Extract the [x, y] coordinate from the center of the cell holding the provided text.  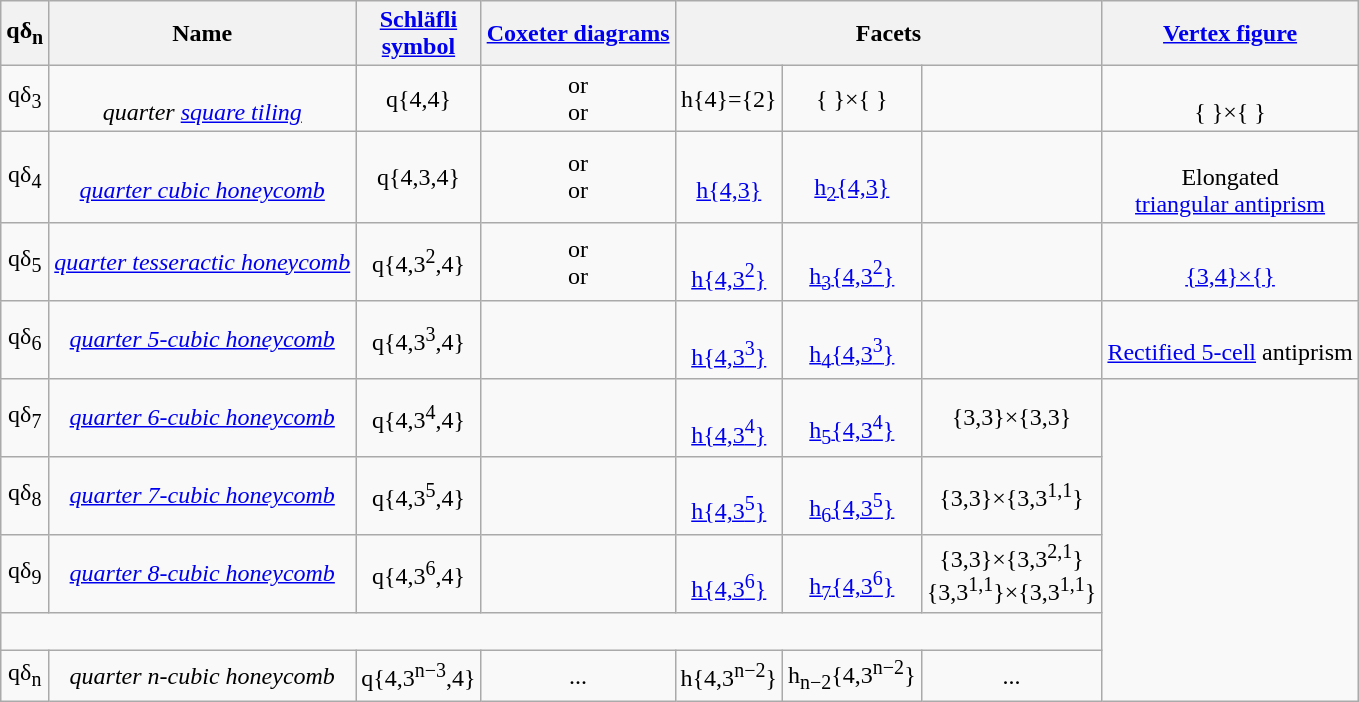
Schläflisymbol [418, 34]
h{4,3n−2} [728, 676]
h{4,34} [728, 418]
h{4,36} [728, 573]
Facets [888, 34]
h{4,35} [728, 495]
qδ3 [25, 98]
q{4,3,4} [418, 177]
h4{4,33} [852, 340]
h{4,32} [728, 262]
q{4,4} [418, 98]
{3,3}×{3,3} [1012, 418]
quarter square tiling [202, 98]
Rectified 5-cell antiprism [1230, 340]
quarter n-cubic honeycomb [202, 676]
quarter 8-cubic honeycomb [202, 573]
quarter 5-cubic honeycomb [202, 340]
qδ6 [25, 340]
Vertex figure [1230, 34]
q{4,34,4} [418, 418]
{3,3}×{3,31,1} [1012, 495]
hn−2{4,3n−2} [852, 676]
q{4,35,4} [418, 495]
q{4,3n−3,4} [418, 676]
h{4}={2} [728, 98]
q{4,32,4} [418, 262]
q{4,33,4} [418, 340]
h6{4,35} [852, 495]
quarter tesseractic honeycomb [202, 262]
qδ5 [25, 262]
qδ9 [25, 573]
{3,3}×{3,32,1}{3,31,1}×{3,31,1} [1012, 573]
h2{4,3} [852, 177]
quarter cubic honeycomb [202, 177]
Coxeter diagrams [578, 34]
qδ4 [25, 177]
{3,4}×{} [1230, 262]
h{4,33} [728, 340]
h{4,3} [728, 177]
quarter 6-cubic honeycomb [202, 418]
h5{4,34} [852, 418]
qδ8 [25, 495]
h7{4,36} [852, 573]
Elongatedtriangular antiprism [1230, 177]
q{4,36,4} [418, 573]
h3{4,32} [852, 262]
Name [202, 34]
quarter 7-cubic honeycomb [202, 495]
qδ7 [25, 418]
